Extract the [x, y] coordinate from the center of the cell holding the provided text.  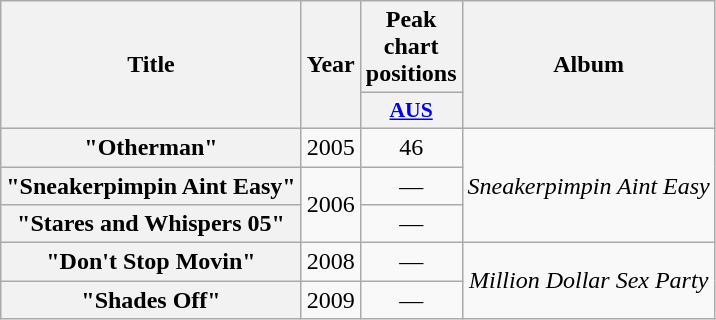
AUS [411, 111]
Peak chart positions [411, 47]
Year [330, 65]
2008 [330, 262]
2006 [330, 204]
Sneakerpimpin Aint Easy [588, 185]
"Stares and Whispers 05" [151, 224]
Title [151, 65]
Million Dollar Sex Party [588, 281]
"Otherman" [151, 147]
Album [588, 65]
2005 [330, 147]
46 [411, 147]
2009 [330, 300]
"Shades Off" [151, 300]
"Sneakerpimpin Aint Easy" [151, 185]
"Don't Stop Movin" [151, 262]
